Scan for the cell matching the given text and deliver its [X, Y] coordinate at center. 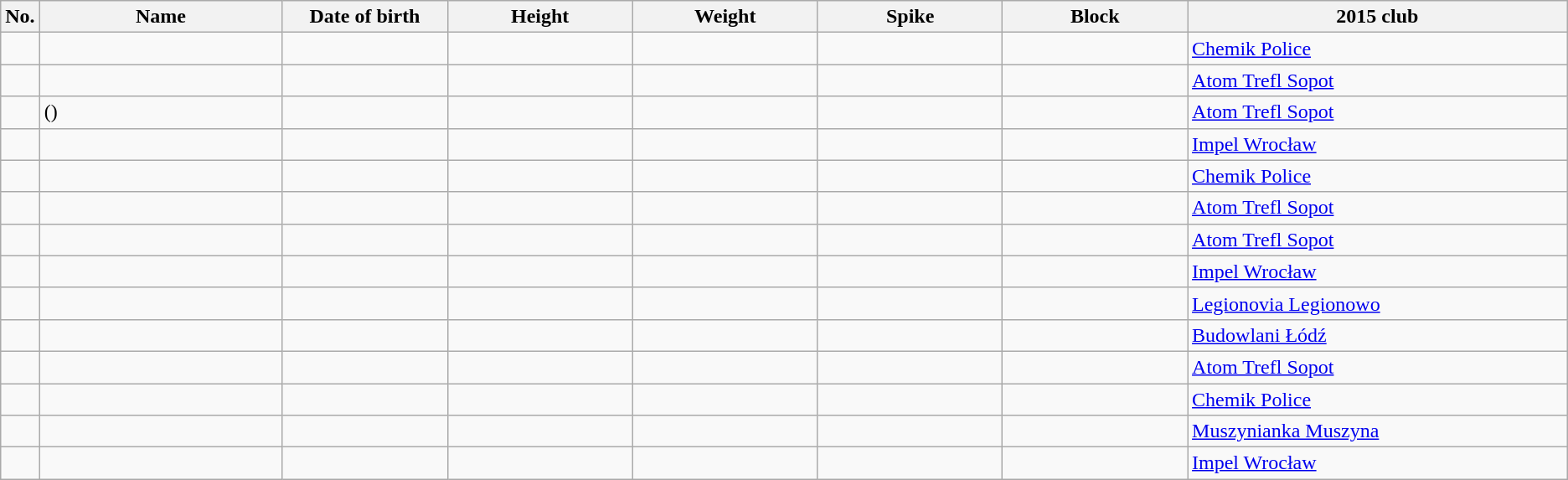
Name [161, 17]
Block [1096, 17]
Date of birth [365, 17]
Muszynianka Muszyna [1378, 431]
Spike [910, 17]
2015 club [1378, 17]
No. [20, 17]
Height [539, 17]
() [161, 112]
Budowlani Łódź [1378, 335]
Weight [725, 17]
Legionovia Legionowo [1378, 303]
